For the text-containing cell, return its midpoint in [X, Y] coordinate format. 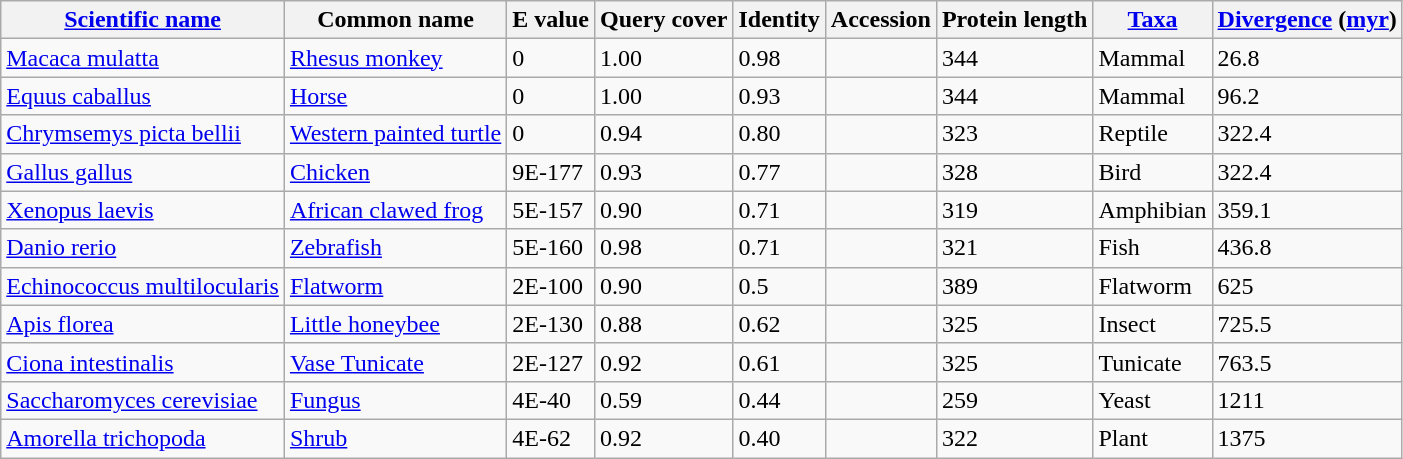
0.5 [779, 286]
Ciona intestinalis [143, 362]
0.59 [664, 400]
725.5 [1307, 324]
Zebrafish [395, 248]
Accession [880, 20]
E value [551, 20]
0.88 [664, 324]
0.94 [664, 134]
96.2 [1307, 96]
Taxa [1152, 20]
Chicken [395, 172]
0.62 [779, 324]
359.1 [1307, 210]
African clawed frog [395, 210]
259 [1014, 400]
Insect [1152, 324]
763.5 [1307, 362]
Fungus [395, 400]
Equus caballus [143, 96]
9E-177 [551, 172]
Saccharomyces cerevisiae [143, 400]
328 [1014, 172]
Protein length [1014, 20]
Little honeybee [395, 324]
Amorella trichopoda [143, 438]
Bird [1152, 172]
Tunicate [1152, 362]
0.77 [779, 172]
2E-130 [551, 324]
Plant [1152, 438]
Vase Tunicate [395, 362]
Western painted turtle [395, 134]
Xenopus laevis [143, 210]
Yeast [1152, 400]
323 [1014, 134]
Reptile [1152, 134]
Amphibian [1152, 210]
Danio rerio [143, 248]
1211 [1307, 400]
Shrub [395, 438]
Common name [395, 20]
Query cover [664, 20]
4E-40 [551, 400]
26.8 [1307, 58]
436.8 [1307, 248]
4E-62 [551, 438]
Fish [1152, 248]
Apis florea [143, 324]
0.80 [779, 134]
322 [1014, 438]
2E-100 [551, 286]
0.40 [779, 438]
0.61 [779, 362]
5E-157 [551, 210]
389 [1014, 286]
Echinococcus multilocularis [143, 286]
Gallus gallus [143, 172]
Horse [395, 96]
5E-160 [551, 248]
Scientific name [143, 20]
Rhesus monkey [395, 58]
319 [1014, 210]
321 [1014, 248]
Macaca mulatta [143, 58]
Chrymsemys picta bellii [143, 134]
Divergence (myr) [1307, 20]
1375 [1307, 438]
2E-127 [551, 362]
625 [1307, 286]
0.44 [779, 400]
Identity [779, 20]
